For the text-containing cell, return its midpoint in [x, y] coordinate format. 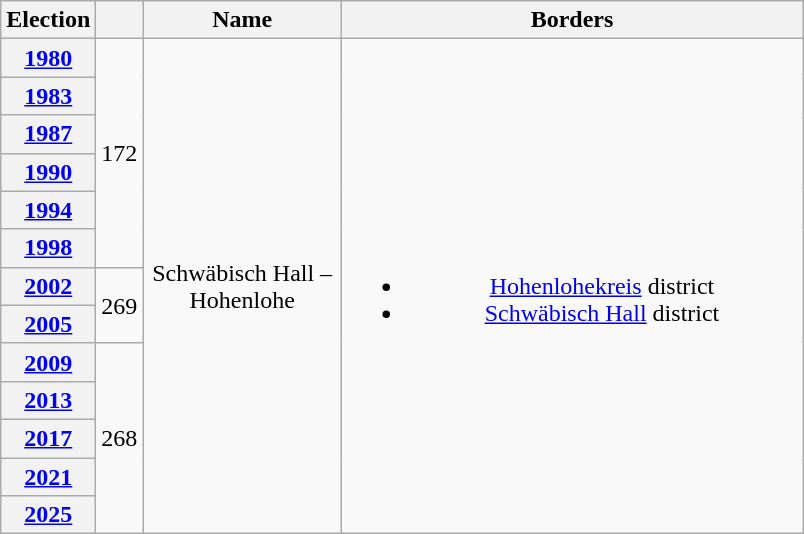
1983 [48, 96]
1987 [48, 134]
1990 [48, 172]
2017 [48, 438]
1980 [48, 58]
269 [120, 305]
Name [242, 20]
268 [120, 438]
172 [120, 153]
2009 [48, 362]
2005 [48, 324]
1994 [48, 210]
2025 [48, 515]
2013 [48, 400]
2002 [48, 286]
Hohenlohekreis districtSchwäbisch Hall district [572, 286]
1998 [48, 248]
Borders [572, 20]
2021 [48, 477]
Schwäbisch Hall – Hohenlohe [242, 286]
Election [48, 20]
